Provide the [x, y] coordinate of the cell's center where the given text is located.  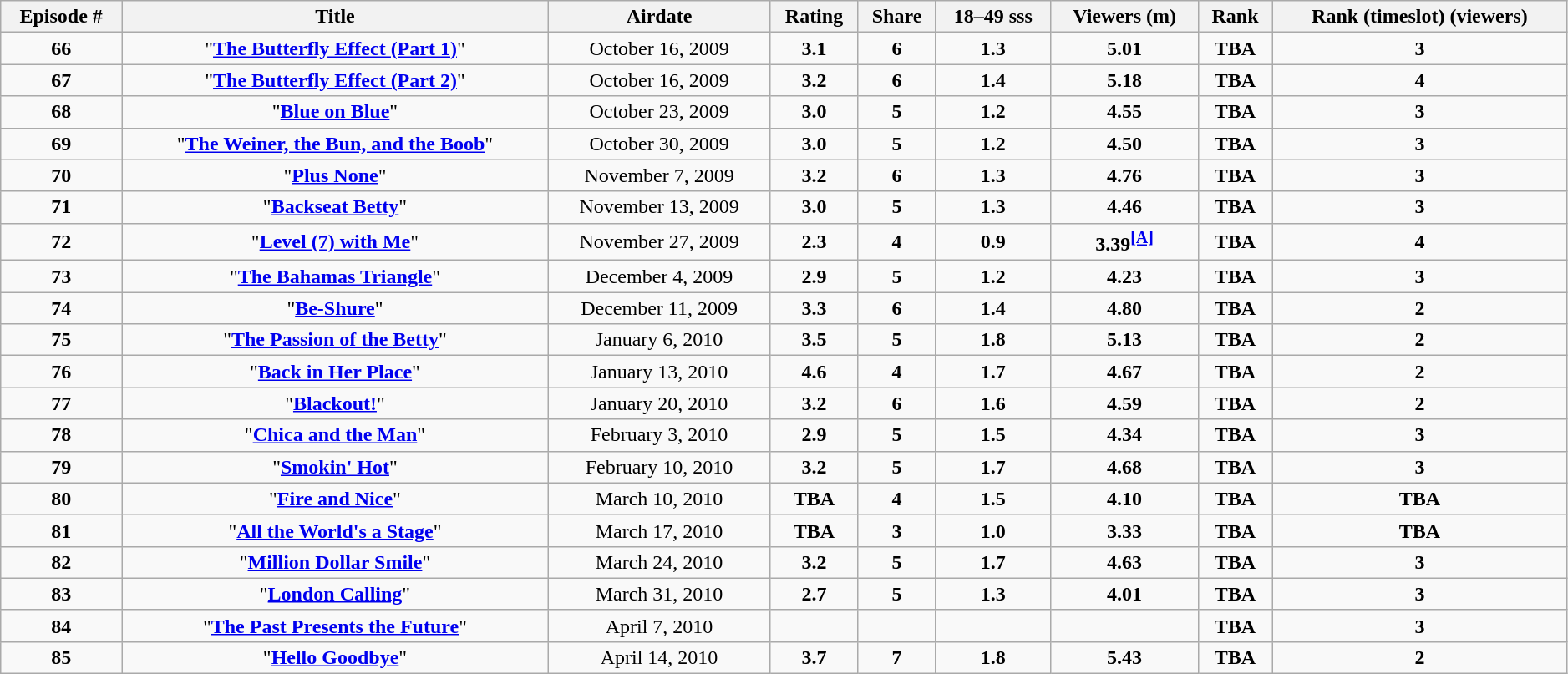
April 14, 2010 [658, 657]
December 4, 2009 [658, 276]
Rank [1235, 17]
"The Butterfly Effect (Part 2)" [336, 80]
"Back in Her Place" [336, 372]
4.34 [1124, 435]
1.6 [993, 403]
1.0 [993, 530]
78 [62, 435]
4.68 [1124, 467]
18–49 sss [993, 17]
Episode # [62, 17]
79 [62, 467]
4.63 [1124, 562]
4.55 [1124, 112]
0.9 [993, 242]
"Blue on Blue" [336, 112]
Rank (timeslot) (viewers) [1419, 17]
March 31, 2010 [658, 594]
"All the World's a Stage" [336, 530]
80 [62, 499]
77 [62, 403]
81 [62, 530]
83 [62, 594]
67 [62, 80]
4.6 [814, 372]
68 [62, 112]
March 10, 2010 [658, 499]
5.13 [1124, 340]
October 23, 2009 [658, 112]
4.76 [1124, 175]
"The Butterfly Effect (Part 1)" [336, 48]
December 11, 2009 [658, 308]
"Million Dollar Smile" [336, 562]
72 [62, 242]
February 3, 2010 [658, 435]
85 [62, 657]
4.10 [1124, 499]
3.5 [814, 340]
5.43 [1124, 657]
3.7 [814, 657]
January 6, 2010 [658, 340]
Share [897, 17]
4.23 [1124, 276]
4.67 [1124, 372]
2.3 [814, 242]
"The Passion of the Betty" [336, 340]
71 [62, 207]
January 13, 2010 [658, 372]
5.18 [1124, 80]
April 7, 2010 [658, 626]
"The Bahamas Triangle" [336, 276]
Title [336, 17]
"Smokin' Hot" [336, 467]
November 7, 2009 [658, 175]
March 24, 2010 [658, 562]
70 [62, 175]
March 17, 2010 [658, 530]
75 [62, 340]
"Hello Goodbye" [336, 657]
4.01 [1124, 594]
7 [897, 657]
"Plus None" [336, 175]
69 [62, 144]
"The Weiner, the Bun, and the Boob" [336, 144]
Rating [814, 17]
4.46 [1124, 207]
November 13, 2009 [658, 207]
3.39[A] [1124, 242]
November 27, 2009 [658, 242]
4.80 [1124, 308]
84 [62, 626]
February 10, 2010 [658, 467]
3.3 [814, 308]
73 [62, 276]
Viewers (m) [1124, 17]
"London Calling" [336, 594]
"Fire and Nice" [336, 499]
5.01 [1124, 48]
3.1 [814, 48]
66 [62, 48]
4.59 [1124, 403]
January 20, 2010 [658, 403]
"Be-Shure" [336, 308]
October 30, 2009 [658, 144]
74 [62, 308]
3.33 [1124, 530]
76 [62, 372]
2.7 [814, 594]
"Level (7) with Me" [336, 242]
Airdate [658, 17]
"Blackout!" [336, 403]
"Backseat Betty" [336, 207]
"Chica and the Man" [336, 435]
82 [62, 562]
4.50 [1124, 144]
"The Past Presents the Future" [336, 626]
